Determine the [x, y] coordinate at the center of the cell enclosing the given text.  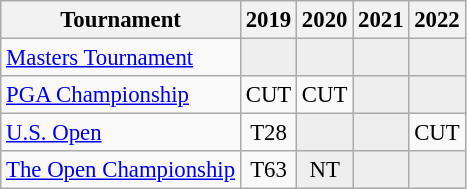
NT [325, 170]
2020 [325, 20]
Tournament [121, 20]
2021 [381, 20]
U.S. Open [121, 133]
T63 [268, 170]
T28 [268, 133]
PGA Championship [121, 95]
The Open Championship [121, 170]
2019 [268, 20]
2022 [437, 20]
Masters Tournament [121, 58]
